Determine the (x, y) coordinate at the center of the cell enclosing the given text.  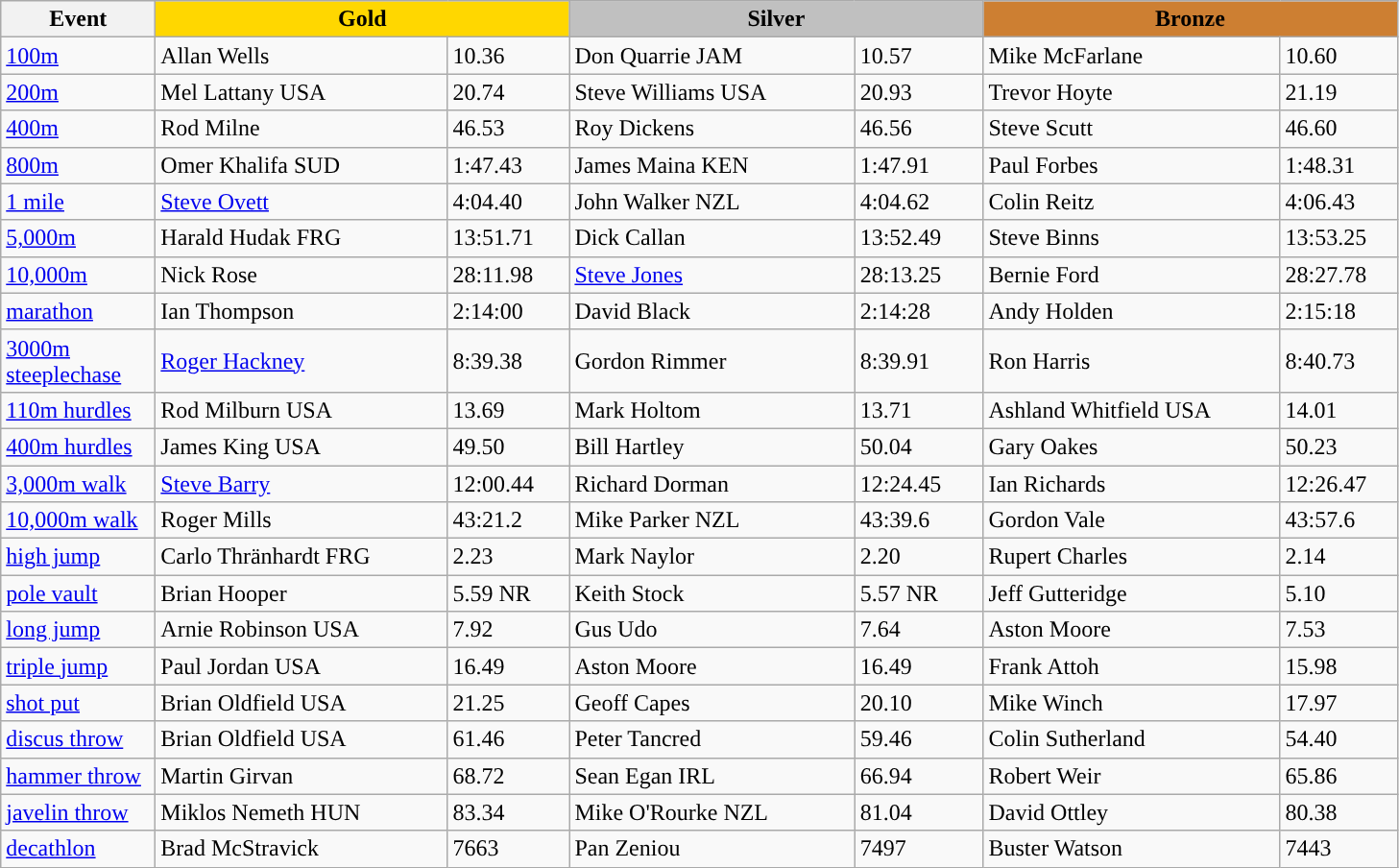
28:11.98 (509, 275)
Silver (776, 19)
1:47.91 (919, 165)
1 mile (79, 202)
4:06.43 (1339, 202)
Robert Weir (1131, 776)
Nick Rose (302, 275)
Bill Hartley (712, 446)
Rupert Charles (1131, 557)
1:48.31 (1339, 165)
Steve Barry (302, 483)
12:24.45 (919, 483)
Andy Holden (1131, 311)
8:40.73 (1339, 361)
Roy Dickens (712, 129)
Carlo Thränhardt FRG (302, 557)
Gary Oakes (1131, 446)
marathon (79, 311)
68.72 (509, 776)
13:52.49 (919, 238)
5,000m (79, 238)
3,000m walk (79, 483)
Miklos Nemeth HUN (302, 812)
Peter Tancred (712, 739)
4:04.62 (919, 202)
50.04 (919, 446)
10.57 (919, 56)
Gordon Rimmer (712, 361)
James King USA (302, 446)
Sean Egan IRL (712, 776)
Dick Callan (712, 238)
8:39.91 (919, 361)
Steve Jones (712, 275)
800m (79, 165)
Event (79, 19)
Richard Dorman (712, 483)
Mike Parker NZL (712, 520)
Colin Reitz (1131, 202)
14.01 (1339, 410)
46.56 (919, 129)
7663 (509, 849)
8:39.38 (509, 361)
5.57 NR (919, 593)
80.38 (1339, 812)
javelin throw (79, 812)
2.23 (509, 557)
3000m steeplechase (79, 361)
David Black (712, 311)
13.69 (509, 410)
decathlon (79, 849)
15.98 (1339, 666)
13:51.71 (509, 238)
61.46 (509, 739)
triple jump (79, 666)
81.04 (919, 812)
John Walker NZL (712, 202)
Brad McStravick (302, 849)
Colin Sutherland (1131, 739)
pole vault (79, 593)
28:13.25 (919, 275)
12:26.47 (1339, 483)
65.86 (1339, 776)
Geoff Capes (712, 703)
66.94 (919, 776)
Steve Ovett (302, 202)
Ashland Whitfield USA (1131, 410)
50.23 (1339, 446)
4:04.40 (509, 202)
Ian Thompson (302, 311)
Buster Watson (1131, 849)
Mark Holtom (712, 410)
10.60 (1339, 56)
Omer Khalifa SUD (302, 165)
Martin Girvan (302, 776)
28:27.78 (1339, 275)
7.64 (919, 630)
10,000m walk (79, 520)
83.34 (509, 812)
Don Quarrie JAM (712, 56)
Gus Udo (712, 630)
13:53.25 (1339, 238)
Rod Milne (302, 129)
Mike McFarlane (1131, 56)
Gold (363, 19)
7497 (919, 849)
Rod Milburn USA (302, 410)
Mel Lattany USA (302, 92)
James Maina KEN (712, 165)
Trevor Hoyte (1131, 92)
21.19 (1339, 92)
20.74 (509, 92)
shot put (79, 703)
17.97 (1339, 703)
Steve Binns (1131, 238)
46.60 (1339, 129)
7.92 (509, 630)
Allan Wells (302, 56)
2:14:00 (509, 311)
Ian Richards (1131, 483)
hammer throw (79, 776)
Bernie Ford (1131, 275)
2:15:18 (1339, 311)
400m (79, 129)
1:47.43 (509, 165)
Pan Zeniou (712, 849)
7443 (1339, 849)
Jeff Gutteridge (1131, 593)
5.10 (1339, 593)
Steve Scutt (1131, 129)
20.93 (919, 92)
Paul Jordan USA (302, 666)
43:57.6 (1339, 520)
Bronze (1191, 19)
2:14:28 (919, 311)
49.50 (509, 446)
Keith Stock (712, 593)
2.20 (919, 557)
Mike O'Rourke NZL (712, 812)
Mike Winch (1131, 703)
200m (79, 92)
12:00.44 (509, 483)
5.59 NR (509, 593)
59.46 (919, 739)
10.36 (509, 56)
discus throw (79, 739)
Roger Mills (302, 520)
Gordon Vale (1131, 520)
7.53 (1339, 630)
13.71 (919, 410)
43:21.2 (509, 520)
54.40 (1339, 739)
2.14 (1339, 557)
20.10 (919, 703)
Arnie Robinson USA (302, 630)
long jump (79, 630)
Brian Hooper (302, 593)
100m (79, 56)
Ron Harris (1131, 361)
43:39.6 (919, 520)
110m hurdles (79, 410)
Harald Hudak FRG (302, 238)
21.25 (509, 703)
high jump (79, 557)
Paul Forbes (1131, 165)
Mark Naylor (712, 557)
David Ottley (1131, 812)
10,000m (79, 275)
46.53 (509, 129)
Frank Attoh (1131, 666)
400m hurdles (79, 446)
Steve Williams USA (712, 92)
Roger Hackney (302, 361)
